Scan for the cell matching the given text and deliver its [X, Y] coordinate at center. 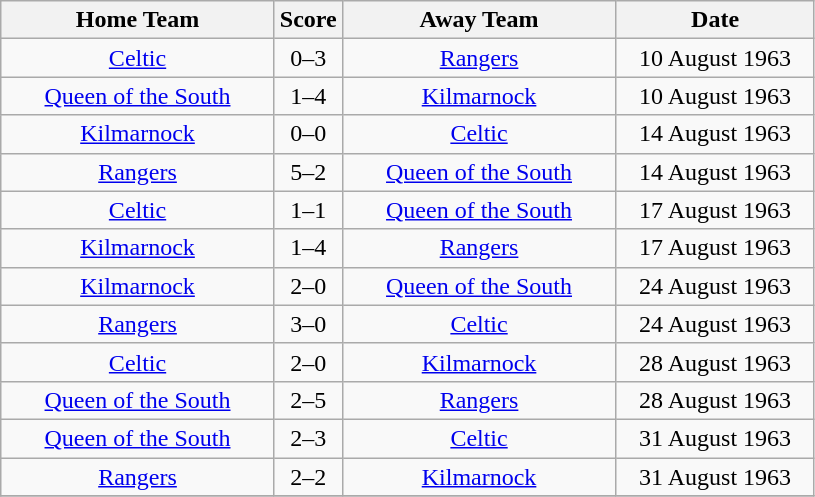
0–0 [308, 134]
Away Team [479, 20]
5–2 [308, 172]
0–3 [308, 58]
3–0 [308, 324]
Score [308, 20]
2–2 [308, 477]
1–1 [308, 210]
Home Team [138, 20]
2–5 [308, 400]
Date [716, 20]
2–3 [308, 438]
